Return the (x, y) coordinate for the center point of the cell that contains the specified text.  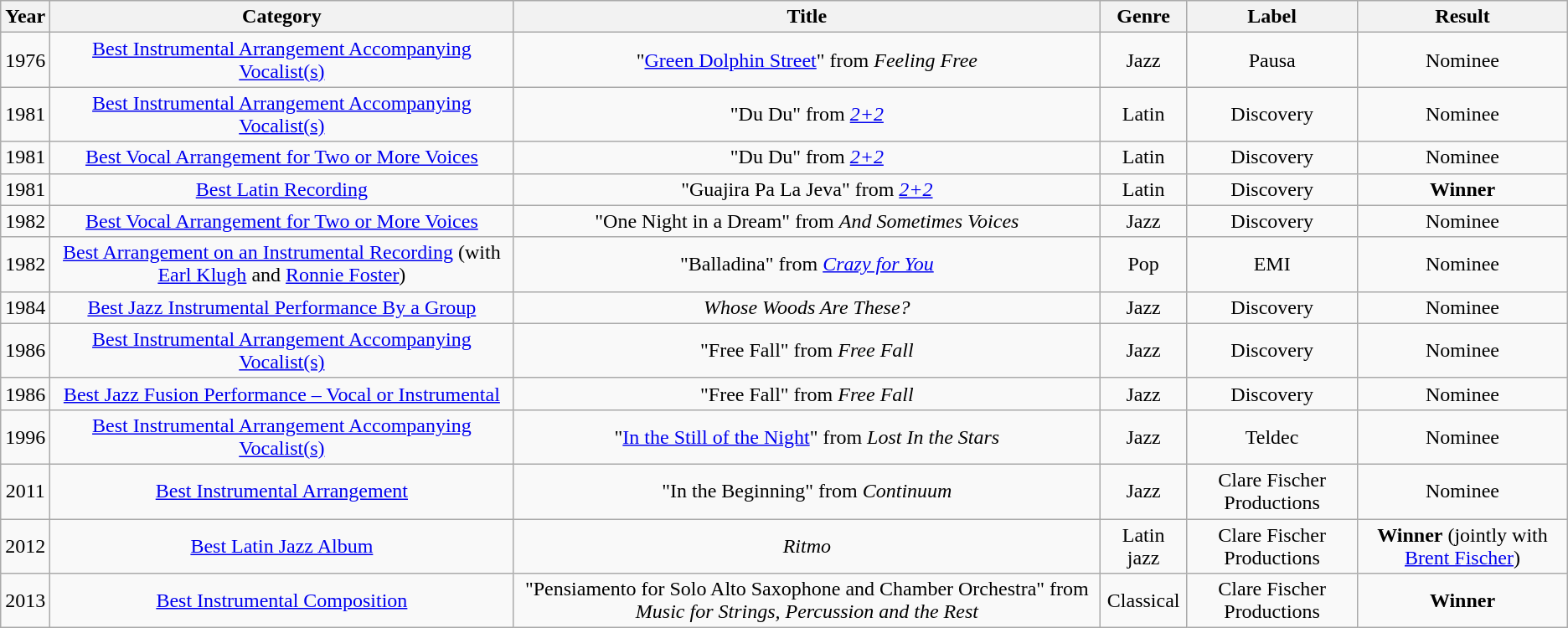
Best Arrangement on an Instrumental Recording (with Earl Klugh and Ronnie Foster) (281, 265)
Label (1271, 17)
Best Jazz Fusion Performance – Vocal or Instrumental (281, 394)
"One Night in a Dream" from And Sometimes Voices (807, 221)
"Balladina" from Crazy for You (807, 265)
Category (281, 17)
Year (25, 17)
Pausa (1271, 60)
Best Jazz Instrumental Performance By a Group (281, 307)
"Pensiamento for Solo Alto Saxophone and Chamber Orchestra" from Music for Strings, Percussion and the Rest (807, 601)
Title (807, 17)
Best Latin Recording (281, 189)
Whose Woods Are These? (807, 307)
Winner (jointly with Brent Fischer) (1462, 546)
Ritmo (807, 546)
Pop (1144, 265)
EMI (1271, 265)
1976 (25, 60)
Best Instrumental Composition (281, 601)
Teldec (1271, 437)
Genre (1144, 17)
2013 (25, 601)
Best Instrumental Arrangement (281, 491)
Latin jazz (1144, 546)
"Guajira Pa La Jeva" from 2+2 (807, 189)
Classical (1144, 601)
2011 (25, 491)
1984 (25, 307)
"In the Still of the Night" from Lost In the Stars (807, 437)
"In the Beginning" from Continuum (807, 491)
2012 (25, 546)
1996 (25, 437)
Best Latin Jazz Album (281, 546)
Result (1462, 17)
"Green Dolphin Street" from Feeling Free (807, 60)
